Capture the cell that displays the provided text and extract its [X, Y] central coordinate. 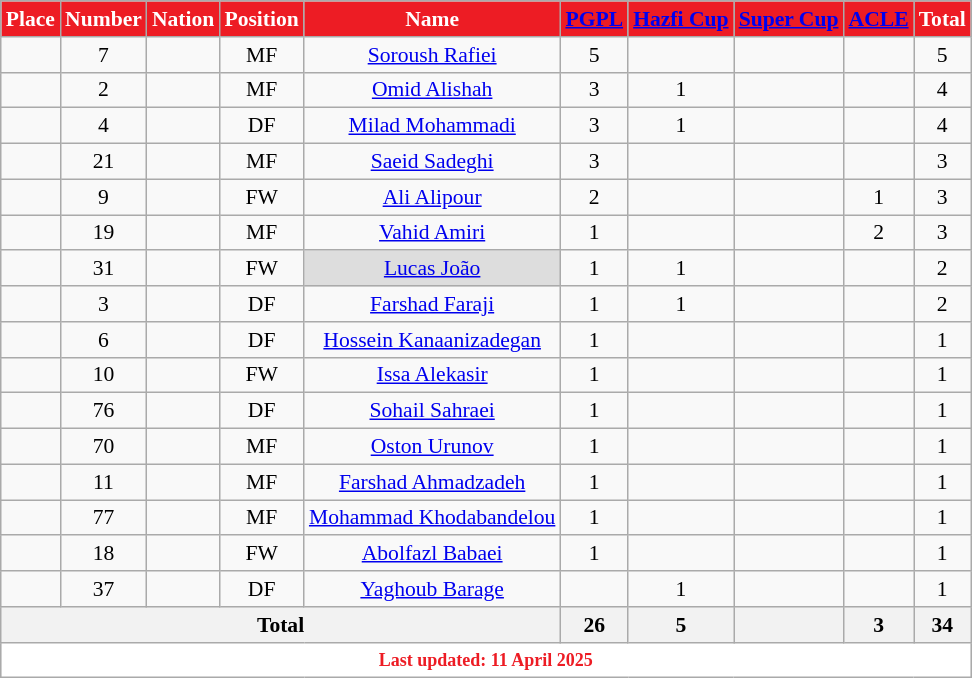
Sohail Sahraei [432, 411]
Place [30, 19]
Super Cup [789, 19]
Yaghoub Barage [432, 589]
19 [104, 233]
18 [104, 554]
6 [104, 340]
Issa Alekasir [432, 375]
Farshad Ahmadzadeh [432, 482]
Nation [183, 19]
Saeid Sadeghi [432, 162]
34 [942, 625]
11 [104, 482]
26 [594, 625]
Soroush Rafiei [432, 55]
Vahid Amiri [432, 233]
ACLE [879, 19]
77 [104, 518]
37 [104, 589]
Abolfazl Babaei [432, 554]
PGPL [594, 19]
Farshad Faraji [432, 304]
Name [432, 19]
Omid Alishah [432, 90]
Lucas João [432, 269]
Ali Alipour [432, 197]
31 [104, 269]
21 [104, 162]
Number [104, 19]
Last updated: 11 April 2025 [486, 660]
7 [104, 55]
76 [104, 411]
10 [104, 375]
Hossein Kanaanizadegan [432, 340]
70 [104, 447]
9 [104, 197]
Mohammad Khodabandelou [432, 518]
Hazfi Cup [680, 19]
Position [261, 19]
Oston Urunov [432, 447]
Milad Mohammadi [432, 126]
